Pinpoint the cell where the given text exists, returning its [X, Y] midpoint coordinate. 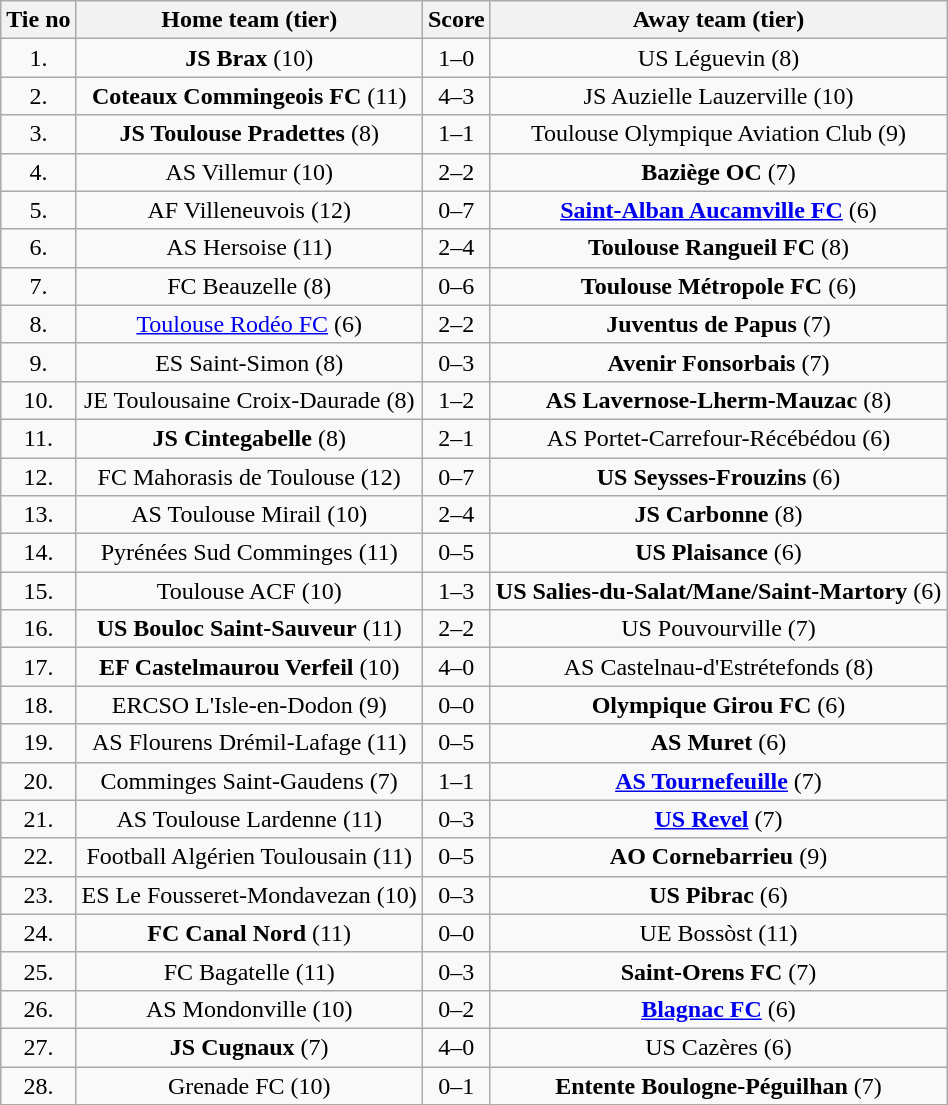
Toulouse Olympique Aviation Club (9) [718, 134]
Avenir Fonsorbais (7) [718, 362]
Score [456, 20]
4–3 [456, 96]
0–1 [456, 1085]
2. [38, 96]
AF Villeneuvois (12) [249, 210]
Toulouse ACF (10) [249, 591]
US Léguevin (8) [718, 58]
US Revel (7) [718, 819]
AS Tournefeuille (7) [718, 781]
Juventus de Papus (7) [718, 324]
Entente Boulogne-Péguilhan (7) [718, 1085]
FC Canal Nord (11) [249, 933]
11. [38, 438]
23. [38, 895]
Toulouse Rodéo FC (6) [249, 324]
3. [38, 134]
ERCSO L'Isle-en-Dodon (9) [249, 705]
15. [38, 591]
8. [38, 324]
1–0 [456, 58]
US Pibrac (6) [718, 895]
AS Toulouse Mirail (10) [249, 515]
26. [38, 1009]
19. [38, 743]
AS Flourens Drémil-Lafage (11) [249, 743]
AS Villemur (10) [249, 172]
JS Cintegabelle (8) [249, 438]
16. [38, 629]
Blagnac FC (6) [718, 1009]
18. [38, 705]
US Plaisance (6) [718, 553]
22. [38, 857]
JS Cugnaux (7) [249, 1047]
1. [38, 58]
US Cazères (6) [718, 1047]
Grenade FC (10) [249, 1085]
6. [38, 248]
FC Beauzelle (8) [249, 286]
Toulouse Métropole FC (6) [718, 286]
10. [38, 400]
12. [38, 477]
JS Brax (10) [249, 58]
20. [38, 781]
2–1 [456, 438]
21. [38, 819]
JE Toulousaine Croix-Daurade (8) [249, 400]
1–3 [456, 591]
Home team (tier) [249, 20]
US Bouloc Saint-Sauveur (11) [249, 629]
7. [38, 286]
4. [38, 172]
14. [38, 553]
US Seysses-Frouzins (6) [718, 477]
ES Saint-Simon (8) [249, 362]
FC Bagatelle (11) [249, 971]
28. [38, 1085]
AS Muret (6) [718, 743]
UE Bossòst (11) [718, 933]
AS Castelnau-d'Estrétefonds (8) [718, 667]
JS Auzielle Lauzerville (10) [718, 96]
1–2 [456, 400]
AS Lavernose-Lherm-Mauzac (8) [718, 400]
ES Le Fousseret-Mondavezan (10) [249, 895]
Pyrénées Sud Comminges (11) [249, 553]
AO Cornebarrieu (9) [718, 857]
Coteaux Commingeois FC (11) [249, 96]
AS Hersoise (11) [249, 248]
5. [38, 210]
AS Mondonville (10) [249, 1009]
JS Carbonne (8) [718, 515]
25. [38, 971]
9. [38, 362]
EF Castelmaurou Verfeil (10) [249, 667]
Football Algérien Toulousain (11) [249, 857]
Away team (tier) [718, 20]
AS Toulouse Lardenne (11) [249, 819]
US Pouvourville (7) [718, 629]
Saint-Alban Aucamville FC (6) [718, 210]
US Salies-du-Salat/Mane/Saint-Martory (6) [718, 591]
Comminges Saint-Gaudens (7) [249, 781]
Saint-Orens FC (7) [718, 971]
0–2 [456, 1009]
Tie no [38, 20]
13. [38, 515]
27. [38, 1047]
17. [38, 667]
Baziège OC (7) [718, 172]
Toulouse Rangueil FC (8) [718, 248]
AS Portet-Carrefour-Récébédou (6) [718, 438]
JS Toulouse Pradettes (8) [249, 134]
24. [38, 933]
0–6 [456, 286]
FC Mahorasis de Toulouse (12) [249, 477]
Olympique Girou FC (6) [718, 705]
